Output the (x, y) coordinate of the center of the cell containing the given text.  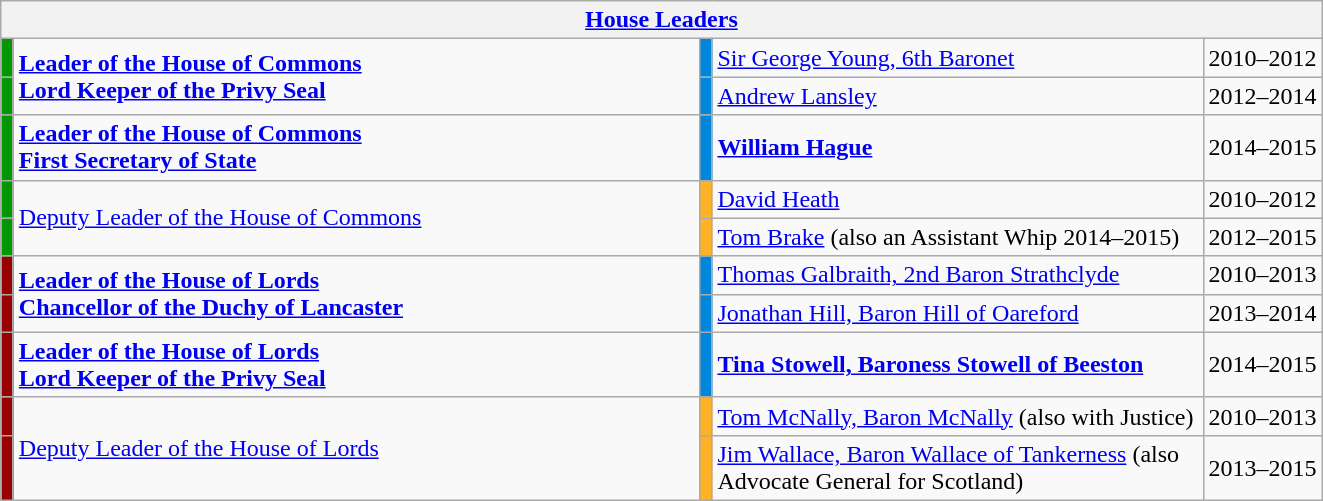
Leader of the House of CommonsLord Keeper of the Privy Seal (356, 77)
House Leaders (662, 20)
Jim Wallace, Baron Wallace of Tankerness (also Advocate General for Scotland) (958, 468)
Leader of the House of LordsChancellor of the Duchy of Lancaster (356, 294)
2012–2015 (1262, 237)
Thomas Galbraith, 2nd Baron Strathclyde (958, 275)
Andrew Lansley (958, 96)
Deputy Leader of the House of Commons (356, 218)
2013–2014 (1262, 313)
Leader of the House of LordsLord Keeper of the Privy Seal (356, 364)
David Heath (958, 199)
2013–2015 (1262, 468)
Tom McNally, Baron McNally (also with Justice) (958, 416)
Deputy Leader of the House of Lords (356, 448)
2012–2014 (1262, 96)
Leader of the House of CommonsFirst Secretary of State (356, 148)
William Hague (958, 148)
Jonathan Hill, Baron Hill of Oareford (958, 313)
Tina Stowell, Baroness Stowell of Beeston (958, 364)
Tom Brake (also an Assistant Whip 2014–2015) (958, 237)
Sir George Young, 6th Baronet (958, 58)
